Find where the given text appears and provide that cell's center as [x, y] coordinate. 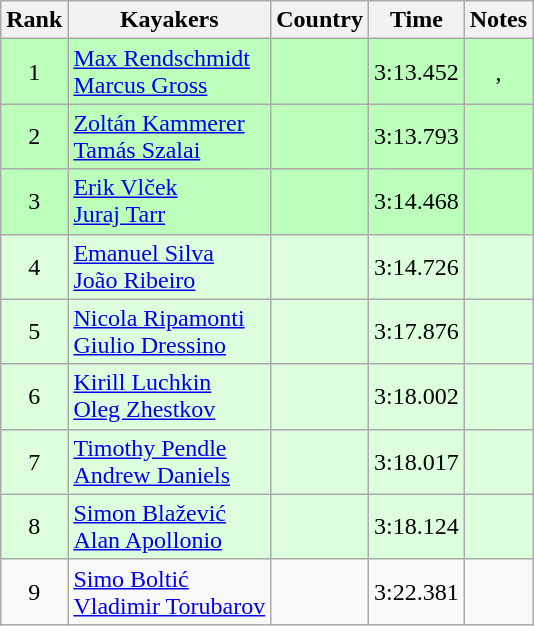
8 [34, 526]
3:18.002 [416, 396]
Emanuel SilvaJoão Ribeiro [170, 266]
3:18.017 [416, 462]
Country [320, 20]
, [498, 72]
3:18.124 [416, 526]
3:13.452 [416, 72]
Kayakers [170, 20]
Erik VlčekJuraj Tarr [170, 202]
Max RendschmidtMarcus Gross [170, 72]
Simon BlaževićAlan Apollonio [170, 526]
6 [34, 396]
5 [34, 332]
3:13.793 [416, 136]
3:14.468 [416, 202]
1 [34, 72]
Time [416, 20]
Simo BoltićVladimir Torubarov [170, 592]
3:14.726 [416, 266]
7 [34, 462]
Zoltán KammererTamás Szalai [170, 136]
Nicola RipamontiGiulio Dressino [170, 332]
2 [34, 136]
3:22.381 [416, 592]
Kirill LuchkinOleg Zhestkov [170, 396]
3:17.876 [416, 332]
Timothy PendleAndrew Daniels [170, 462]
Notes [498, 20]
Rank [34, 20]
3 [34, 202]
9 [34, 592]
4 [34, 266]
